From the cell containing the given text, extract its center point as [x, y] coordinate. 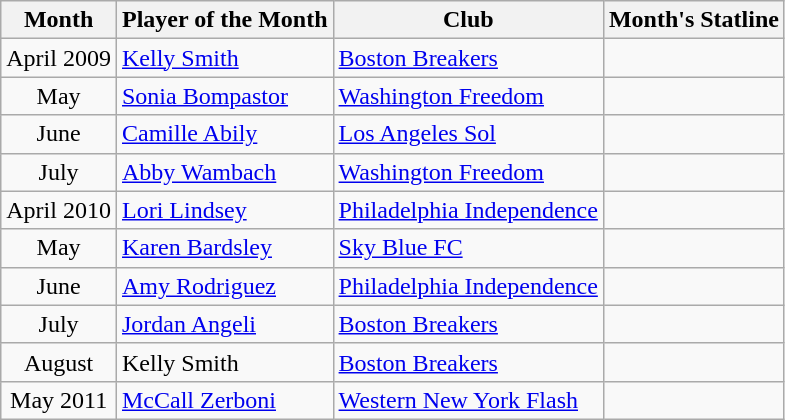
Karen Bardsley [224, 248]
Month [59, 20]
April 2009 [59, 58]
April 2010 [59, 210]
McCall Zerboni [224, 400]
Amy Rodriguez [224, 286]
Sonia Bompastor [224, 96]
Club [468, 20]
Abby Wambach [224, 172]
Jordan Angeli [224, 324]
Western New York Flash [468, 400]
Camille Abily [224, 134]
Sky Blue FC [468, 248]
Los Angeles Sol [468, 134]
August [59, 362]
May 2011 [59, 400]
Player of the Month [224, 20]
Month's Statline [694, 20]
Lori Lindsey [224, 210]
